Provide the [x, y] coordinate of the cell's center where the given text is located.  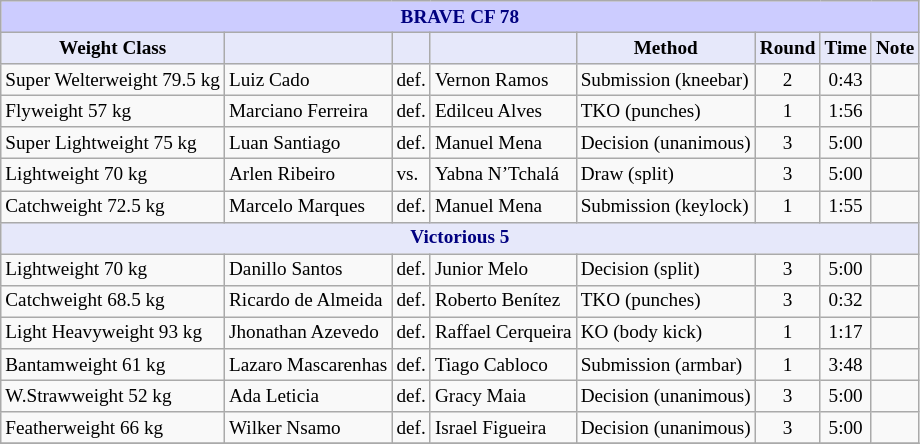
Note [895, 48]
Edilceu Alves [503, 111]
Catchweight 72.5 kg [113, 206]
Method [666, 48]
Luiz Cado [308, 80]
Super Lightweight 75 kg [113, 143]
Wilker Nsamo [308, 428]
Weight Class [113, 48]
BRAVE CF 78 [460, 17]
Light Heavyweight 93 kg [113, 333]
3:48 [846, 365]
Decision (split) [666, 270]
Submission (armbar) [666, 365]
Junior Melo [503, 270]
Ricardo de Almeida [308, 301]
Danillo Santos [308, 270]
2 [788, 80]
Raffael Cerqueira [503, 333]
KO (body kick) [666, 333]
0:43 [846, 80]
Super Welterweight 79.5 kg [113, 80]
Bantamweight 61 kg [113, 365]
Flyweight 57 kg [113, 111]
Vernon Ramos [503, 80]
Submission (keylock) [666, 206]
Gracy Maia [503, 396]
Tiago Cabloco [503, 365]
0:32 [846, 301]
Ada Leticia [308, 396]
1:17 [846, 333]
1:56 [846, 111]
Catchweight 68.5 kg [113, 301]
Arlen Ribeiro [308, 175]
Submission (kneebar) [666, 80]
Featherweight 66 kg [113, 428]
W.Strawweight 52 kg [113, 396]
Yabna N’Tchalá [503, 175]
Luan Santiago [308, 143]
Roberto Benítez [503, 301]
Israel Figueira [503, 428]
Jhonathan Azevedo [308, 333]
Lazaro Mascarenhas [308, 365]
Victorious 5 [460, 238]
Time [846, 48]
Marciano Ferreira [308, 111]
Draw (split) [666, 175]
vs. [411, 175]
Marcelo Marques [308, 206]
1:55 [846, 206]
Round [788, 48]
